Return [x, y] of the center of cell containing provided text 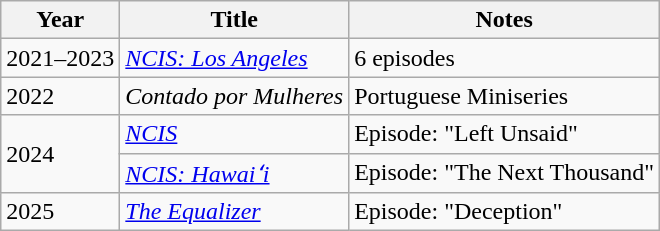
Notes [504, 20]
Contado por Mulheres [234, 96]
2021–2023 [60, 58]
6 episodes [504, 58]
Episode: "The Next Thousand" [504, 173]
2024 [60, 154]
The Equalizer [234, 212]
Episode: "Left Unsaid" [504, 134]
2022 [60, 96]
Portuguese Miniseries [504, 96]
Year [60, 20]
NCIS: Hawaiʻi [234, 173]
Episode: "Deception" [504, 212]
NCIS [234, 134]
2025 [60, 212]
Title [234, 20]
NCIS: Los Angeles [234, 58]
